For the text-containing cell, return its midpoint in (x, y) coordinate format. 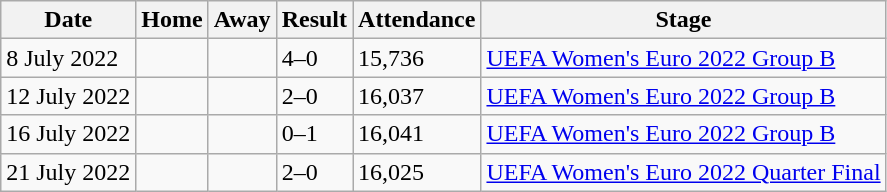
12 July 2022 (68, 96)
21 July 2022 (68, 172)
16,025 (417, 172)
Result (314, 20)
Home (172, 20)
Stage (684, 20)
16,037 (417, 96)
8 July 2022 (68, 58)
Away (242, 20)
4–0 (314, 58)
15,736 (417, 58)
0–1 (314, 134)
16 July 2022 (68, 134)
16,041 (417, 134)
UEFA Women's Euro 2022 Quarter Final (684, 172)
Date (68, 20)
Attendance (417, 20)
